Extract the (X, Y) coordinate from the center of the cell holding the provided text.  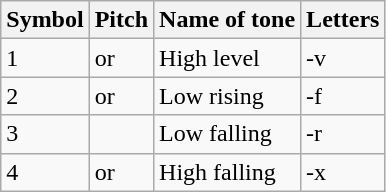
Low rising (228, 96)
2 (45, 96)
-f (343, 96)
Pitch (121, 20)
Letters (343, 20)
Name of tone (228, 20)
-r (343, 134)
1 (45, 58)
-x (343, 172)
Low falling (228, 134)
High falling (228, 172)
4 (45, 172)
3 (45, 134)
-v (343, 58)
High level (228, 58)
Symbol (45, 20)
